Return the (X, Y) coordinate for the center point of the cell that contains the specified text.  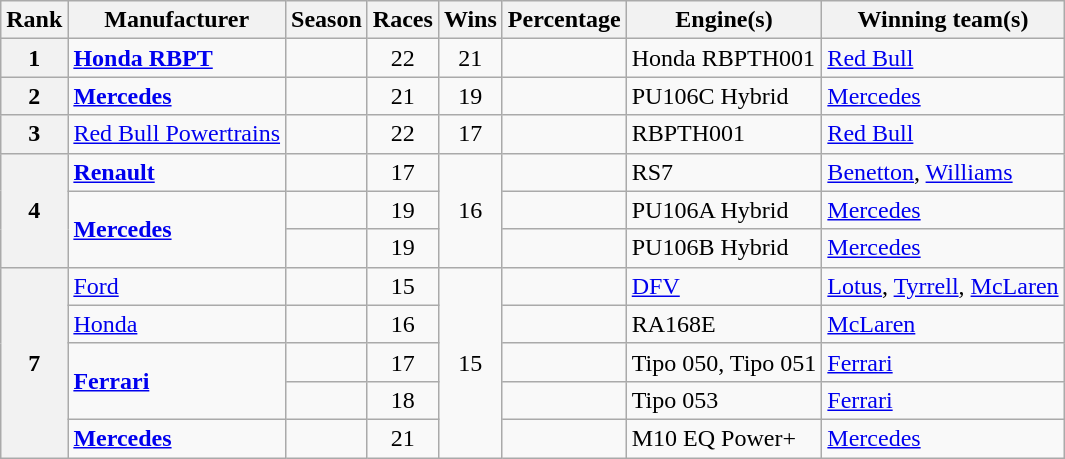
Benetton, Williams (943, 172)
Tipo 053 (724, 400)
PU106B Hybrid (724, 248)
DFV (724, 286)
18 (402, 400)
Percentage (564, 20)
Lotus, Tyrrell, McLaren (943, 286)
PU106C Hybrid (724, 96)
7 (34, 362)
Engine(s) (724, 20)
Honda (177, 324)
Wins (470, 20)
Honda RBPT (177, 58)
Honda RBPTH001 (724, 58)
1 (34, 58)
RA168E (724, 324)
PU106A Hybrid (724, 210)
3 (34, 134)
McLaren (943, 324)
4 (34, 210)
Red Bull Powertrains (177, 134)
Ford (177, 286)
Tipo 050, Tipo 051 (724, 362)
Renault (177, 172)
M10 EQ Power+ (724, 438)
Winning team(s) (943, 20)
Season (327, 20)
Races (402, 20)
Manufacturer (177, 20)
Rank (34, 20)
2 (34, 96)
RS7 (724, 172)
RBPTH001 (724, 134)
